Extract the [x, y] coordinate from the center of the cell holding the provided text.  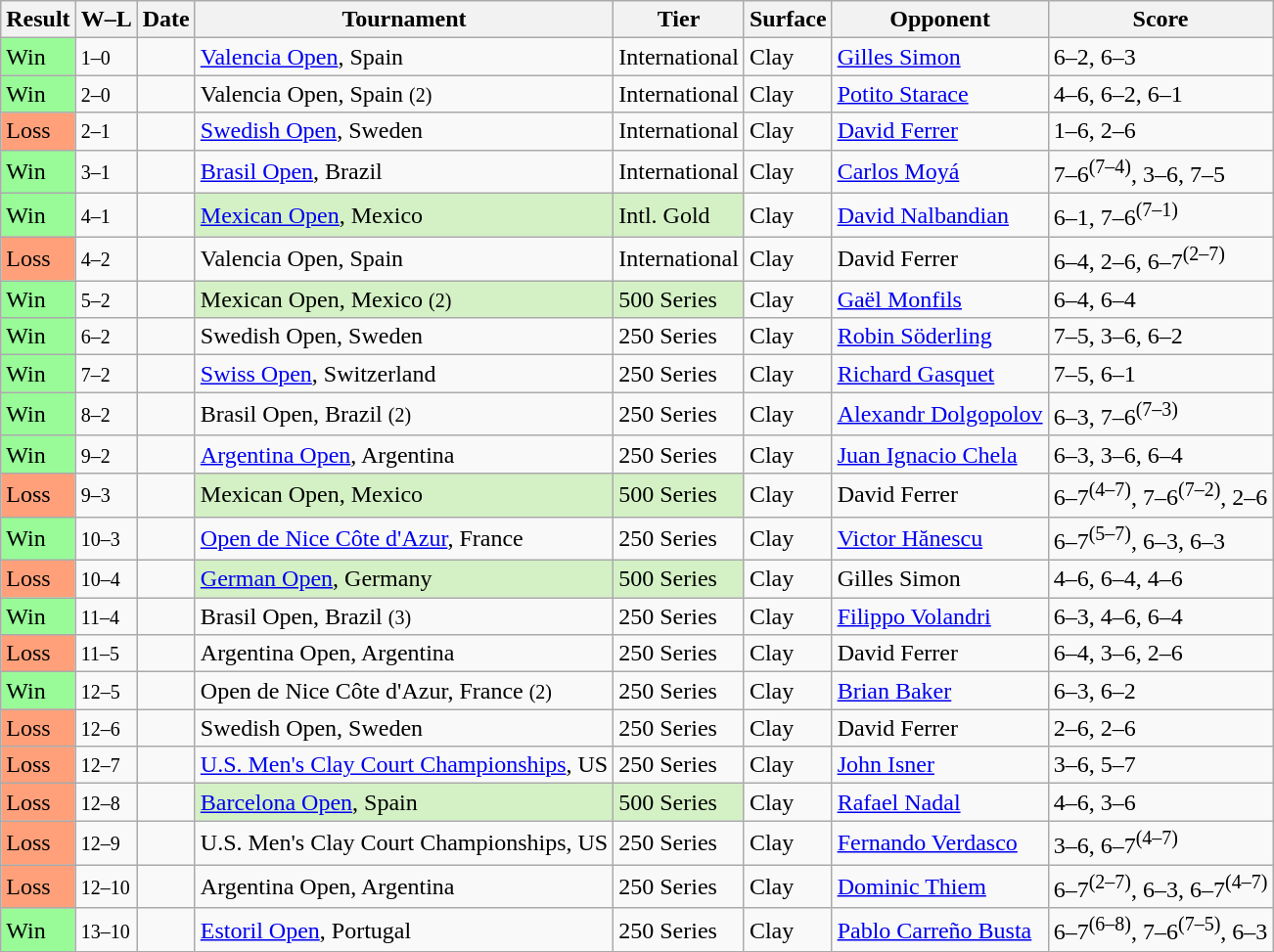
Tier [679, 20]
11–4 [106, 616]
5–2 [106, 299]
6–4, 2–6, 6–7(2–7) [1160, 258]
Dominic Thiem [939, 886]
7–2 [106, 374]
Swiss Open, Switzerland [403, 374]
W–L [106, 20]
10–3 [106, 538]
Brasil Open, Brazil [403, 172]
Richard Gasquet [939, 374]
3–6, 5–7 [1160, 765]
Pablo Carreño Busta [939, 929]
4–6, 6–2, 6–1 [1160, 94]
9–3 [106, 495]
Potito Starace [939, 94]
Carlos Moyá [939, 172]
Barcelona Open, Spain [403, 802]
Brasil Open, Brazil (3) [403, 616]
Brian Baker [939, 691]
6–4, 6–4 [1160, 299]
6–2 [106, 337]
6–3, 7–6(7–3) [1160, 415]
Alexandr Dolgopolov [939, 415]
4–6, 6–4, 4–6 [1160, 579]
Estoril Open, Portugal [403, 929]
Juan Ignacio Chela [939, 454]
7–6(7–4), 3–6, 7–5 [1160, 172]
Robin Söderling [939, 337]
9–2 [106, 454]
Surface [788, 20]
11–5 [106, 654]
6–7(5–7), 6–3, 6–3 [1160, 538]
12–7 [106, 765]
13–10 [106, 929]
Rafael Nadal [939, 802]
Valencia Open, Spain (2) [403, 94]
Result [38, 20]
Filippo Volandri [939, 616]
Intl. Gold [679, 215]
12–9 [106, 843]
Tournament [403, 20]
12–10 [106, 886]
Date [166, 20]
John Isner [939, 765]
4–1 [106, 215]
12–6 [106, 728]
6–3, 6–2 [1160, 691]
6–7(4–7), 7–6(7–2), 2–6 [1160, 495]
6–7(6–8), 7–6(7–5), 6–3 [1160, 929]
4–2 [106, 258]
10–4 [106, 579]
7–5, 3–6, 6–2 [1160, 337]
Score [1160, 20]
Fernando Verdasco [939, 843]
German Open, Germany [403, 579]
1–0 [106, 57]
6–3, 4–6, 6–4 [1160, 616]
6–2, 6–3 [1160, 57]
2–1 [106, 131]
12–5 [106, 691]
8–2 [106, 415]
Victor Hănescu [939, 538]
David Nalbandian [939, 215]
3–1 [106, 172]
6–7(2–7), 6–3, 6–7(4–7) [1160, 886]
Gaël Monfils [939, 299]
4–6, 3–6 [1160, 802]
6–3, 3–6, 6–4 [1160, 454]
12–8 [106, 802]
Mexican Open, Mexico (2) [403, 299]
6–1, 7–6(7–1) [1160, 215]
Open de Nice Côte d'Azur, France (2) [403, 691]
2–6, 2–6 [1160, 728]
3–6, 6–7(4–7) [1160, 843]
7–5, 6–1 [1160, 374]
2–0 [106, 94]
1–6, 2–6 [1160, 131]
Opponent [939, 20]
Brasil Open, Brazil (2) [403, 415]
Open de Nice Côte d'Azur, France [403, 538]
6–4, 3–6, 2–6 [1160, 654]
